Pinpoint the cell where the given text exists, returning its [x, y] midpoint coordinate. 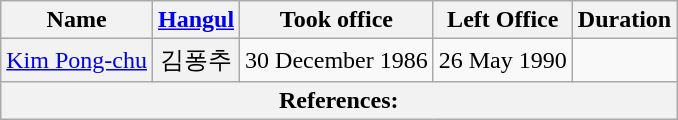
References: [339, 100]
Duration [624, 20]
30 December 1986 [337, 60]
김퐁추 [196, 60]
Kim Pong-chu [77, 60]
Name [77, 20]
Took office [337, 20]
26 May 1990 [502, 60]
Hangul [196, 20]
Left Office [502, 20]
